Return the [x, y] coordinate for the center point of the cell that contains the specified text.  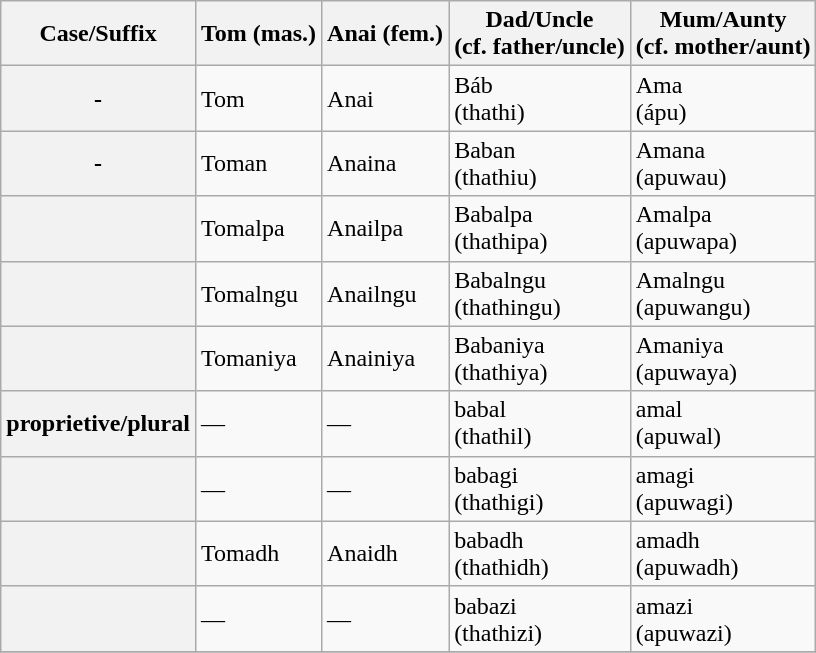
Amalpa (apuwapa) [723, 228]
Báb (thathi) [540, 98]
Mum/Aunty (cf. mother/aunt) [723, 34]
Toman [258, 164]
babagi (thathigi) [540, 488]
Amaniya (apuwaya) [723, 358]
Anai (fem.) [386, 34]
Babaniya (thathiya) [540, 358]
Babalpa (thathipa) [540, 228]
Anailpa [386, 228]
Tomalngu [258, 294]
Tom (mas.) [258, 34]
Baban (thathiu) [540, 164]
amagi (apuwagi) [723, 488]
amal (apuwal) [723, 424]
babal (thathil) [540, 424]
Anainiya [386, 358]
Tomalpa [258, 228]
Tom [258, 98]
Anai [386, 98]
Case/Suffix [98, 34]
Anaina [386, 164]
proprietive/plural [98, 424]
Ama (ápu) [723, 98]
amazi (apuwazi) [723, 618]
Dad/Uncle (cf. father/uncle) [540, 34]
Tomaniya [258, 358]
Amana (apuwau) [723, 164]
Amalngu (apuwangu) [723, 294]
Anailngu [386, 294]
babadh (thathidh) [540, 554]
Anaidh [386, 554]
Tomadh [258, 554]
babazi (thathizi) [540, 618]
Babalngu (thathingu) [540, 294]
amadh (apuwadh) [723, 554]
